From the cell containing the given text, extract its center point as (x, y) coordinate. 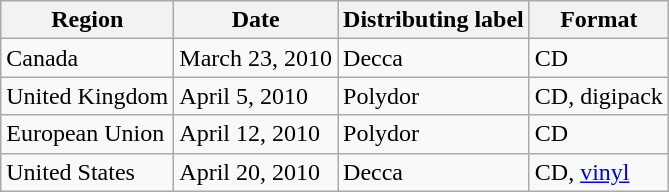
CD, vinyl (598, 172)
Date (256, 20)
United States (88, 172)
April 5, 2010 (256, 96)
CD, digipack (598, 96)
Canada (88, 58)
Region (88, 20)
European Union (88, 134)
Distributing label (434, 20)
Format (598, 20)
March 23, 2010 (256, 58)
United Kingdom (88, 96)
April 12, 2010 (256, 134)
April 20, 2010 (256, 172)
